Find where the given text appears and provide that cell's center as [x, y] coordinate. 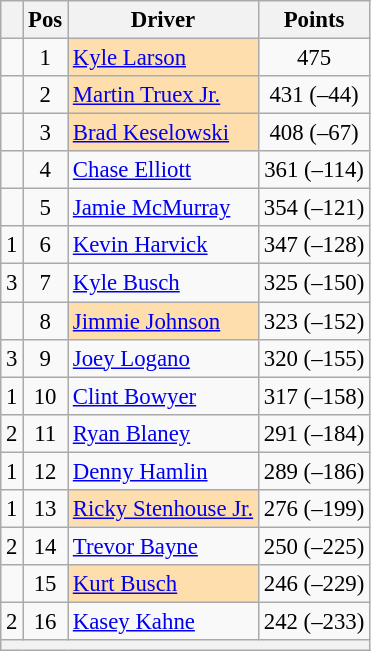
5 [46, 208]
246 (–229) [314, 584]
6 [46, 245]
8 [46, 321]
250 (–225) [314, 546]
Kevin Harvick [164, 245]
Trevor Bayne [164, 546]
16 [46, 621]
10 [46, 396]
408 (–67) [314, 133]
13 [46, 509]
323 (–152) [314, 321]
Kyle Busch [164, 283]
Ricky Stenhouse Jr. [164, 509]
4 [46, 170]
361 (–114) [314, 170]
291 (–184) [314, 433]
Kurt Busch [164, 584]
Joey Logano [164, 358]
Jimmie Johnson [164, 321]
242 (–233) [314, 621]
Pos [46, 20]
Clint Bowyer [164, 396]
317 (–158) [314, 396]
12 [46, 471]
276 (–199) [314, 509]
7 [46, 283]
431 (–44) [314, 95]
Kasey Kahne [164, 621]
Denny Hamlin [164, 471]
Chase Elliott [164, 170]
Ryan Blaney [164, 433]
9 [46, 358]
14 [46, 546]
347 (–128) [314, 245]
Jamie McMurray [164, 208]
320 (–155) [314, 358]
354 (–121) [314, 208]
11 [46, 433]
Kyle Larson [164, 58]
475 [314, 58]
Martin Truex Jr. [164, 95]
325 (–150) [314, 283]
15 [46, 584]
Points [314, 20]
Brad Keselowski [164, 133]
Driver [164, 20]
289 (–186) [314, 471]
